Determine the [X, Y] coordinate at the center of the cell enclosing the given text.  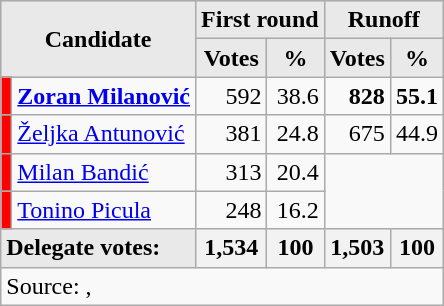
Source: , [222, 286]
828 [357, 96]
Željka Antunović [104, 134]
313 [232, 172]
Delegate votes: [98, 248]
16.2 [296, 210]
675 [357, 134]
44.9 [416, 134]
Candidate [98, 39]
38.6 [296, 96]
592 [232, 96]
First round [260, 20]
Runoff [384, 20]
20.4 [296, 172]
Tonino Picula [104, 210]
381 [232, 134]
24.8 [296, 134]
1,534 [232, 248]
Zoran Milanović [104, 96]
1,503 [357, 248]
55.1 [416, 96]
248 [232, 210]
Milan Bandić [104, 172]
